Determine the (x, y) coordinate at the center of the cell enclosing the given text.  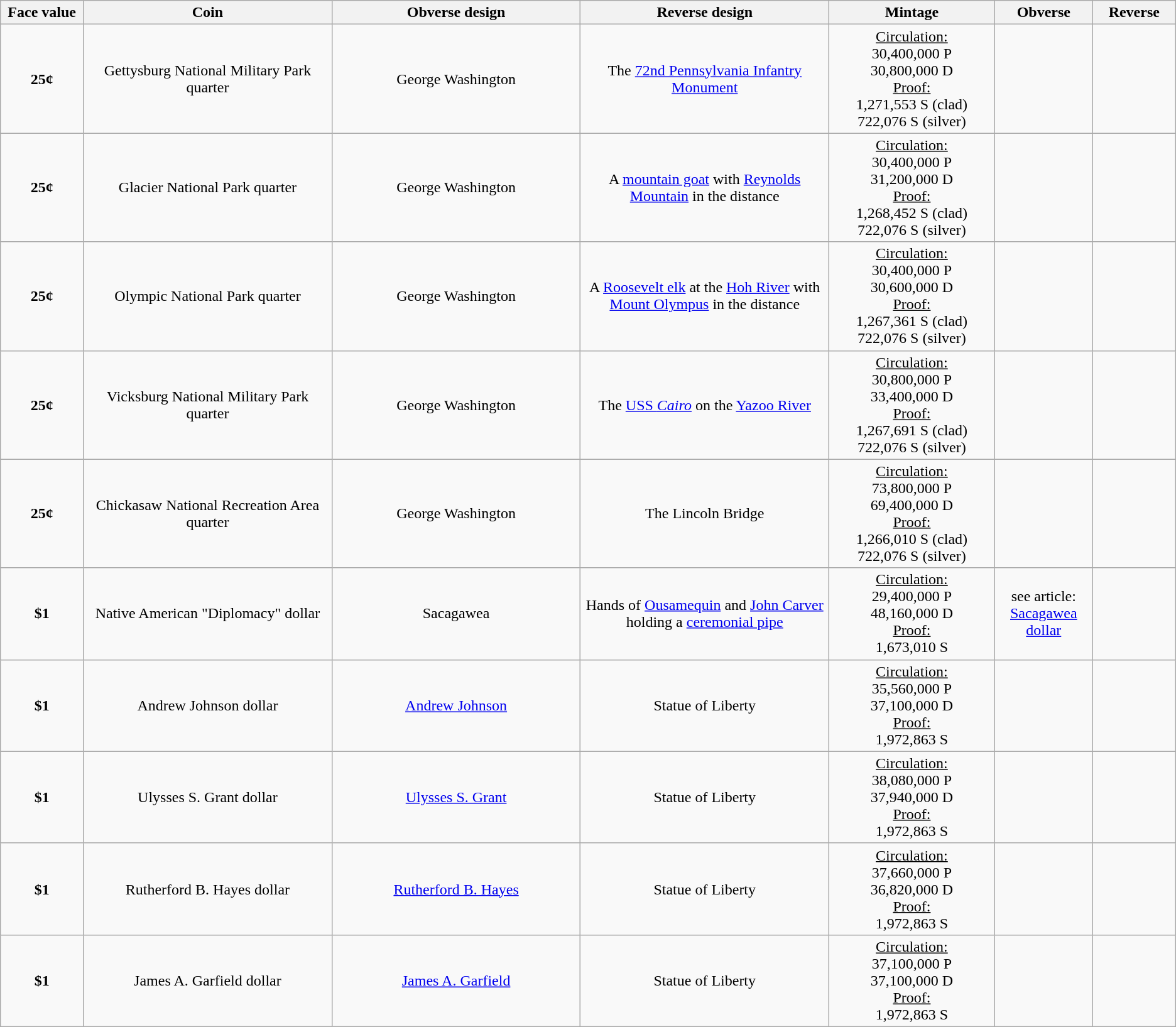
Circulation:37,100,000 P37,100,000 DProof:1,972,863 S (912, 981)
Circulation:35,560,000 P37,100,000 DProof:1,972,863 S (912, 705)
Obverse (1043, 13)
The Lincoln Bridge (705, 514)
Native American "Diplomacy" dollar (208, 614)
Ulysses S. Grant dollar (208, 797)
see article: Sacagawea dollar (1043, 614)
Vicksburg National Military Park quarter (208, 405)
Circulation:38,080,000 P37,940,000 DProof:1,972,863 S (912, 797)
Circulation:29,400,000 P48,160,000 DProof:1,673,010 S (912, 614)
Circulation:30,800,000 P33,400,000 DProof:1,267,691 S (clad)722,076 S (silver) (912, 405)
Rutherford B. Hayes dollar (208, 889)
Gettysburg National Military Park quarter (208, 79)
Coin (208, 13)
A mountain goat with Reynolds Mountain in the distance (705, 187)
Olympic National Park quarter (208, 296)
Circulation:30,400,000 P30,600,000 DProof:1,267,361 S (clad)722,076 S (silver) (912, 296)
Rutherford B. Hayes (456, 889)
The USS Cairo on the Yazoo River (705, 405)
Sacagawea (456, 614)
James A. Garfield (456, 981)
Glacier National Park quarter (208, 187)
Andrew Johnson dollar (208, 705)
Face value (42, 13)
Andrew Johnson (456, 705)
A Roosevelt elk at the Hoh River with Mount Olympus in the distance (705, 296)
James A. Garfield dollar (208, 981)
The 72nd Pennsylvania Infantry Monument (705, 79)
Circulation:37,660,000 P36,820,000 DProof:1,972,863 S (912, 889)
Reverse design (705, 13)
Circulation:30,400,000 P30,800,000 DProof:1,271,553 S (clad)722,076 S (silver) (912, 79)
Chickasaw National Recreation Area quarter (208, 514)
Reverse (1134, 13)
Circulation:30,400,000 P31,200,000 DProof:1,268,452 S (clad)722,076 S (silver) (912, 187)
Ulysses S. Grant (456, 797)
Circulation:73,800,000 P69,400,000 DProof:1,266,010 S (clad)722,076 S (silver) (912, 514)
Obverse design (456, 13)
Hands of Ousamequin and John Carver holding a ceremonial pipe (705, 614)
Mintage (912, 13)
